Detect which cell encompasses the target text, then output its [X, Y] center coordinate. 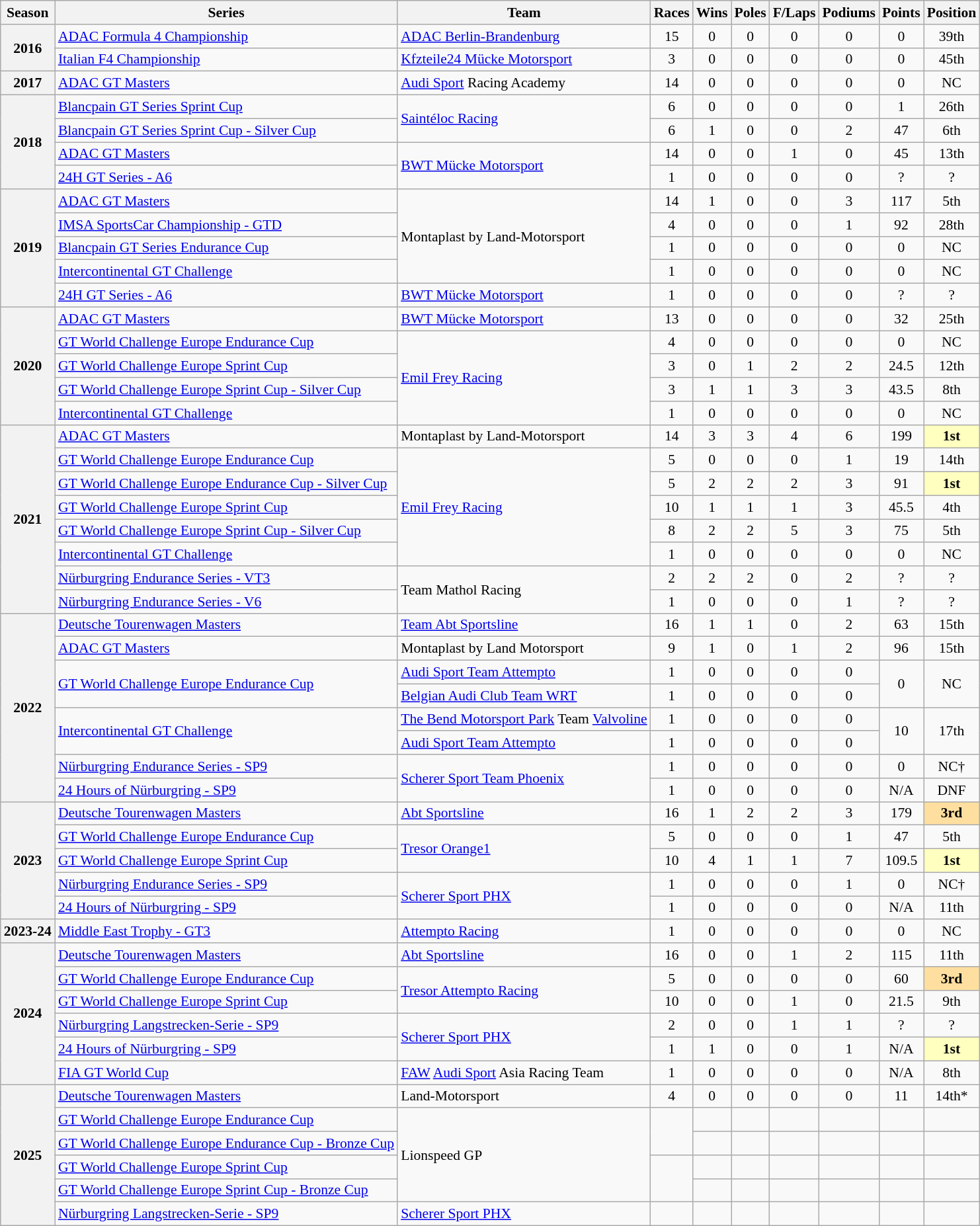
91 [901, 484]
96 [901, 649]
Position [952, 13]
ADAC Berlin-Brandenburg [524, 36]
Saintéloc Racing [524, 119]
F/Laps [795, 13]
14th [952, 460]
The Bend Motorsport Park Team Valvoline [524, 719]
45th [952, 60]
179 [901, 813]
11 [901, 1096]
8 [672, 531]
26th [952, 107]
Poles [751, 13]
FIA GT World Cup [226, 1073]
2025 [28, 1155]
Land-Motorsport [524, 1096]
Points [901, 13]
Attempto Racing [524, 932]
IMSA SportsCar Championship - GTD [226, 225]
Tresor Orange1 [524, 849]
109.5 [901, 861]
60 [901, 979]
Nürburgring Endurance Series - VT3 [226, 578]
12th [952, 366]
Nürburgring Endurance Series - V6 [226, 602]
45 [901, 154]
2021 [28, 518]
14th* [952, 1096]
21.5 [901, 1002]
Races [672, 13]
2022 [28, 708]
Blancpain GT Series Sprint Cup [226, 107]
Scherer Sport Team Phoenix [524, 778]
GT World Challenge Europe Sprint Cup - Bronze Cup [226, 1190]
Lionspeed GP [524, 1155]
2023 [28, 860]
Kfzteile24 Mücke Motorsport [524, 60]
Season [28, 13]
9th [952, 1002]
ADAC Formula 4 Championship [226, 36]
Podiums [849, 13]
Middle East Trophy - GT3 [226, 932]
Belgian Audi Club Team WRT [524, 696]
13 [672, 319]
GT World Challenge Europe Endurance Cup - Silver Cup [226, 484]
Team Abt Sportsline [524, 625]
Audi Sport Racing Academy [524, 83]
117 [901, 201]
7 [849, 861]
DNF [952, 790]
43.5 [901, 389]
17th [952, 731]
115 [901, 955]
32 [901, 319]
Montaplast by Land Motorsport [524, 649]
6th [952, 130]
Wins [712, 13]
Blancpain GT Series Endurance Cup [226, 248]
199 [901, 436]
2019 [28, 248]
2016 [28, 48]
24.5 [901, 366]
2017 [28, 83]
FAW Audi Sport Asia Racing Team [524, 1073]
75 [901, 531]
19 [901, 460]
2024 [28, 1014]
39th [952, 36]
Series [226, 13]
GT World Challenge Europe Endurance Cup - Bronze Cup [226, 1143]
45.5 [901, 507]
25th [952, 319]
13th [952, 154]
92 [901, 225]
Team [524, 13]
Tresor Attempto Racing [524, 991]
2023-24 [28, 932]
15 [672, 36]
Italian F4 Championship [226, 60]
63 [901, 625]
2020 [28, 366]
4th [952, 507]
28th [952, 225]
Team Mathol Racing [524, 590]
2018 [28, 142]
9 [672, 649]
Blancpain GT Series Sprint Cup - Silver Cup [226, 130]
